Identify which cell holds the provided text, then report its (x, y) central coordinate. 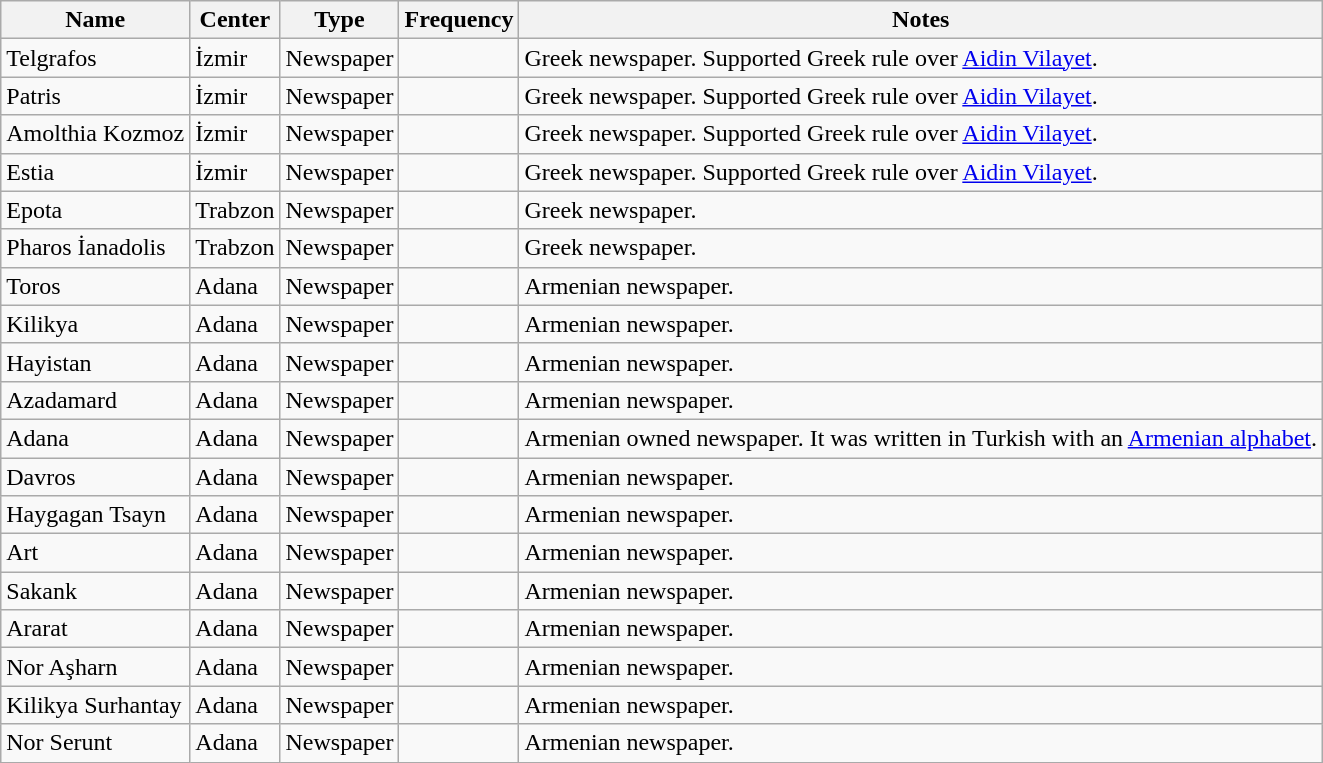
Type (340, 20)
Frequency (459, 20)
Telgrafos (96, 58)
Art (96, 553)
Nor Serunt (96, 743)
Haygagan Tsayn (96, 515)
Armenian owned newspaper. It was written in Turkish with an Armenian alphabet. (921, 438)
Kilikya (96, 324)
Kilikya Surhantay (96, 705)
Nor Aşharn (96, 667)
Azadamard (96, 400)
Patris (96, 96)
Center (235, 20)
Name (96, 20)
Sakank (96, 591)
Estia (96, 172)
Epota (96, 210)
Amolthia Kozmoz (96, 134)
Notes (921, 20)
Davros (96, 477)
Toros (96, 286)
Pharos İanadolis (96, 248)
Hayistan (96, 362)
Ararat (96, 629)
